Search for the cell housing the specified text and yield its [X, Y] center coordinate. 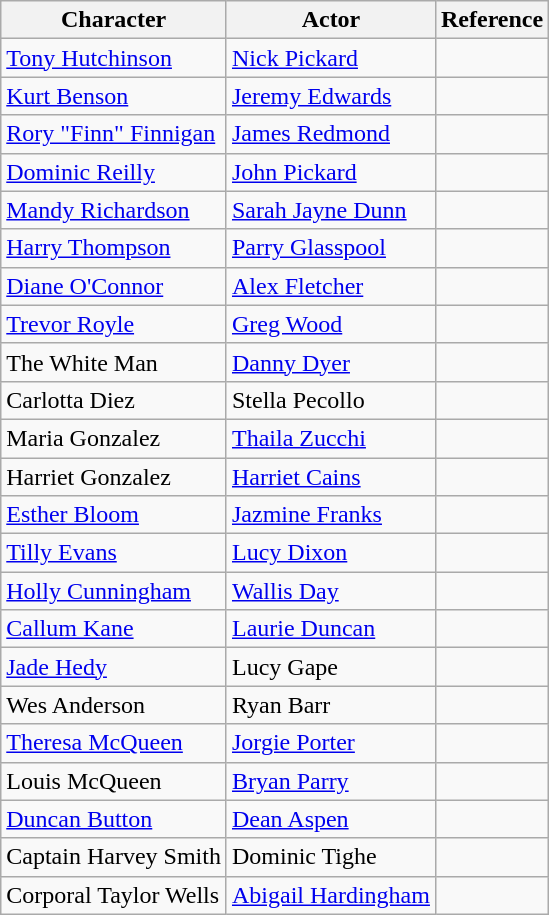
Nick Pickard [330, 58]
Callum Kane [114, 629]
Tilly Evans [114, 553]
Tony Hutchinson [114, 58]
Carlotta Diez [114, 400]
Jeremy Edwards [330, 96]
Abigail Hardingham [330, 895]
Dean Aspen [330, 819]
Parry Glasspool [330, 248]
Esther Bloom [114, 515]
The White Man [114, 362]
Lucy Dixon [330, 553]
Laurie Duncan [330, 629]
Kurt Benson [114, 96]
Wes Anderson [114, 705]
Bryan Parry [330, 781]
Dominic Tighe [330, 857]
Danny Dyer [330, 362]
Corporal Taylor Wells [114, 895]
Jorgie Porter [330, 743]
Stella Pecollo [330, 400]
Captain Harvey Smith [114, 857]
Jade Hedy [114, 667]
Lucy Gape [330, 667]
Rory "Finn" Finnigan [114, 134]
John Pickard [330, 172]
Harry Thompson [114, 248]
James Redmond [330, 134]
Maria Gonzalez [114, 438]
Harriet Gonzalez [114, 477]
Reference [492, 20]
Diane O'Connor [114, 286]
Sarah Jayne Dunn [330, 210]
Trevor Royle [114, 324]
Mandy Richardson [114, 210]
Duncan Button [114, 819]
Wallis Day [330, 591]
Jazmine Franks [330, 515]
Holly Cunningham [114, 591]
Thaila Zucchi [330, 438]
Harriet Cains [330, 477]
Ryan Barr [330, 705]
Character [114, 20]
Actor [330, 20]
Theresa McQueen [114, 743]
Dominic Reilly [114, 172]
Alex Fletcher [330, 286]
Greg Wood [330, 324]
Louis McQueen [114, 781]
